Search for the cell housing the specified text and yield its (X, Y) center coordinate. 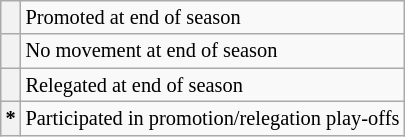
Promoted at end of season (213, 17)
Participated in promotion/relegation play-offs (213, 118)
* (11, 118)
No movement at end of season (213, 51)
Relegated at end of season (213, 85)
